Output the (X, Y) coordinate of the center of the cell containing the given text.  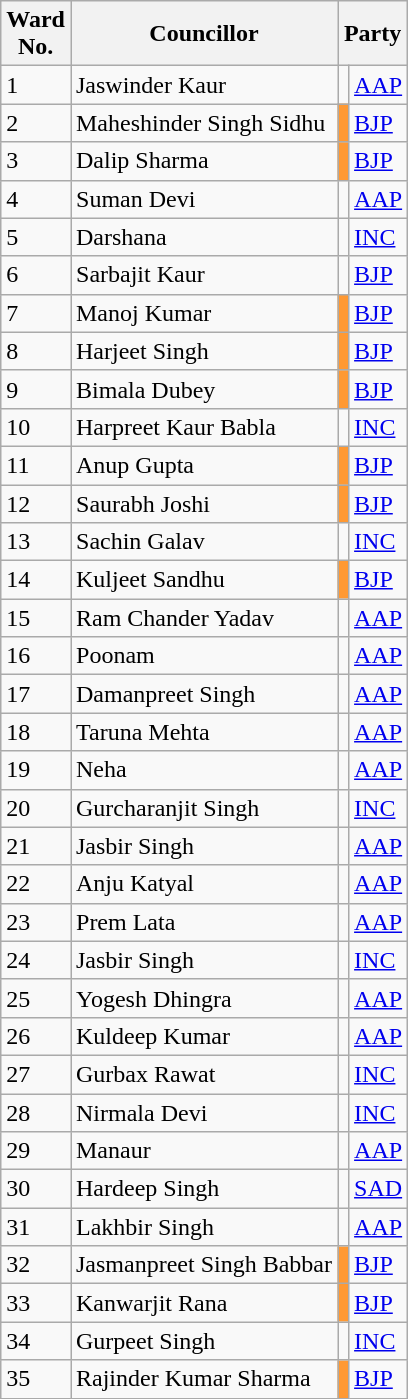
33 (36, 1303)
Anju Katyal (204, 884)
Gurcharanjit Singh (204, 808)
Bimala Dubey (204, 389)
Lakhbir Singh (204, 1227)
20 (36, 808)
Harjeet Singh (204, 351)
Saurabh Joshi (204, 503)
15 (36, 618)
Sachin Galav (204, 542)
Anup Gupta (204, 465)
12 (36, 503)
Yogesh Dhingra (204, 998)
Kuldeep Kumar (204, 1036)
Gurbax Rawat (204, 1074)
Manaur (204, 1151)
35 (36, 1379)
17 (36, 694)
13 (36, 542)
Councillor (204, 34)
Hardeep Singh (204, 1189)
5 (36, 237)
18 (36, 732)
21 (36, 846)
Harpreet Kaur Babla (204, 427)
2 (36, 123)
34 (36, 1341)
31 (36, 1227)
Ram Chander Yadav (204, 618)
25 (36, 998)
Taruna Mehta (204, 732)
11 (36, 465)
6 (36, 275)
Rajinder Kumar Sharma (204, 1379)
Neha (204, 770)
26 (36, 1036)
Darshana (204, 237)
28 (36, 1113)
10 (36, 427)
Jaswinder Kaur (204, 85)
Damanpreet Singh (204, 694)
Party (373, 34)
32 (36, 1265)
Poonam (204, 656)
27 (36, 1074)
Kuljeet Sandhu (204, 580)
24 (36, 960)
29 (36, 1151)
Jasmanpreet Singh Babbar (204, 1265)
Sarbajit Kaur (204, 275)
WardNo. (36, 34)
16 (36, 656)
Suman Devi (204, 199)
3 (36, 161)
4 (36, 199)
1 (36, 85)
19 (36, 770)
23 (36, 922)
8 (36, 351)
22 (36, 884)
Manoj Kumar (204, 313)
Gurpeet Singh (204, 1341)
7 (36, 313)
Nirmala Devi (204, 1113)
Dalip Sharma (204, 161)
Kanwarjit Rana (204, 1303)
30 (36, 1189)
9 (36, 389)
SAD (378, 1189)
14 (36, 580)
Maheshinder Singh Sidhu (204, 123)
Prem Lata (204, 922)
